Detect which cell encompasses the target text, then output its (x, y) center coordinate. 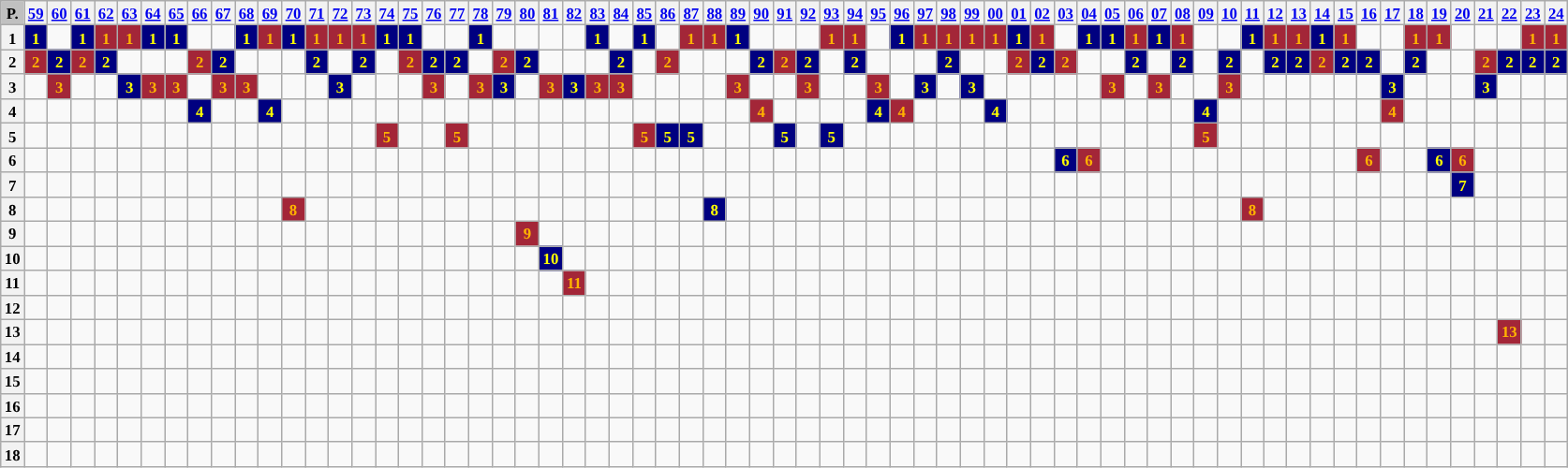
83 (598, 13)
77 (457, 13)
21 (1486, 13)
78 (480, 13)
60 (60, 13)
67 (223, 13)
08 (1182, 13)
70 (294, 13)
09 (1206, 13)
03 (1066, 13)
69 (270, 13)
89 (738, 13)
63 (129, 13)
81 (551, 13)
82 (573, 13)
07 (1160, 13)
01 (1019, 13)
64 (154, 13)
87 (691, 13)
95 (879, 13)
22 (1510, 13)
92 (807, 13)
23 (1532, 13)
75 (410, 13)
24 (1557, 13)
00 (995, 13)
80 (526, 13)
90 (761, 13)
76 (433, 13)
02 (1042, 13)
86 (667, 13)
93 (832, 13)
P. (13, 13)
94 (854, 13)
04 (1088, 13)
73 (363, 13)
79 (504, 13)
20 (1463, 13)
88 (714, 13)
96 (901, 13)
61 (82, 13)
74 (386, 13)
97 (925, 13)
71 (317, 13)
99 (972, 13)
05 (1113, 13)
66 (200, 13)
91 (785, 13)
68 (247, 13)
62 (107, 13)
19 (1439, 13)
98 (948, 13)
85 (644, 13)
65 (176, 13)
84 (620, 13)
72 (341, 13)
59 (36, 13)
06 (1135, 13)
